Find where the given text appears and provide that cell's center as (X, Y) coordinate. 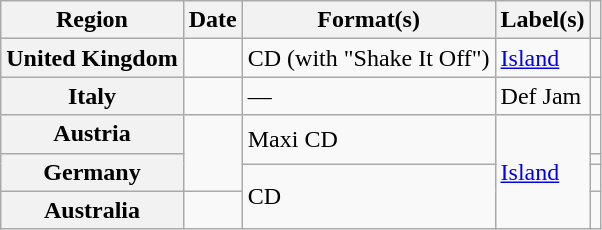
Format(s) (368, 20)
CD (368, 196)
Italy (92, 96)
Label(s) (542, 20)
Region (92, 20)
Def Jam (542, 96)
Austria (92, 134)
— (368, 96)
CD (with "Shake It Off") (368, 58)
Date (212, 20)
Australia (92, 210)
Germany (92, 172)
United Kingdom (92, 58)
Maxi CD (368, 140)
